Provide the (X, Y) coordinate of the cell's center where the given text is located.  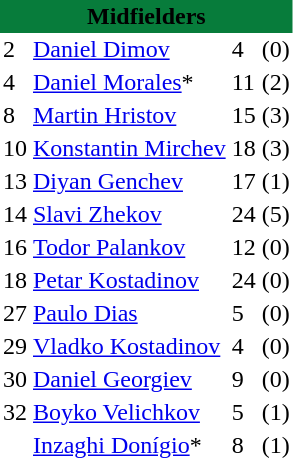
30 (15, 380)
12 (244, 248)
9 (244, 380)
Konstantin Mirchev (130, 148)
Vladko Kostadinov (130, 346)
Daniel Georgiev (130, 380)
Daniel Dimov (130, 50)
32 (15, 412)
(2) (276, 82)
Petar Kostadinov (130, 280)
Midfielders (146, 16)
27 (15, 314)
8 (15, 116)
Slavi Zhekov (130, 214)
Boyko Velichkov (130, 412)
Diyan Genchev (130, 182)
Paulo Dias (130, 314)
(5) (276, 214)
13 (15, 182)
15 (244, 116)
2 (15, 50)
17 (244, 182)
14 (15, 214)
16 (15, 248)
29 (15, 346)
Martin Hristov (130, 116)
Daniel Morales* (130, 82)
11 (244, 82)
Todor Palankov (130, 248)
10 (15, 148)
